Identify which cell holds the provided text, then report its (x, y) central coordinate. 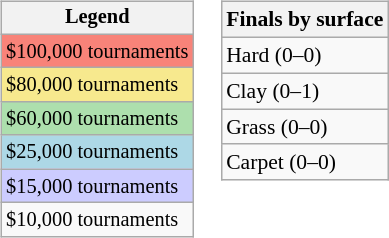
Grass (0–0) (304, 127)
$10,000 tournaments (97, 220)
Hard (0–0) (304, 55)
$60,000 tournaments (97, 119)
$80,000 tournaments (97, 85)
$15,000 tournaments (97, 186)
Carpet (0–0) (304, 162)
Finals by surface (304, 20)
$100,000 tournaments (97, 51)
Legend (97, 18)
$25,000 tournaments (97, 152)
Clay (0–1) (304, 91)
